Capture the cell that displays the provided text and extract its [X, Y] central coordinate. 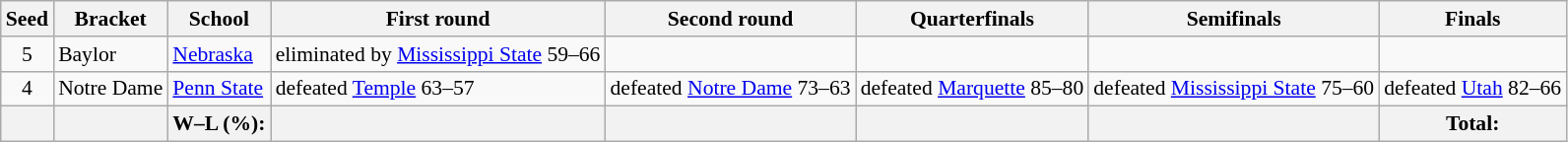
W–L (%): [219, 124]
4 [28, 89]
Nebraska [219, 54]
defeated Notre Dame 73–63 [730, 89]
School [219, 19]
First round [438, 19]
defeated Mississippi State 75–60 [1233, 89]
5 [28, 54]
Notre Dame [110, 89]
Baylor [110, 54]
Bracket [110, 19]
defeated Marquette 85–80 [973, 89]
Quarterfinals [973, 19]
Penn State [219, 89]
defeated Temple 63–57 [438, 89]
Second round [730, 19]
Finals [1472, 19]
Total: [1472, 124]
defeated Utah 82–66 [1472, 89]
eliminated by Mississippi State 59–66 [438, 54]
Semifinals [1233, 19]
Seed [28, 19]
